Capture the cell that displays the provided text and extract its [x, y] central coordinate. 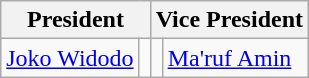
Vice President [229, 20]
Joko Widodo [70, 58]
President [76, 20]
Ma'ruf Amin [235, 58]
